Pinpoint the cell where the given text exists, returning its (X, Y) midpoint coordinate. 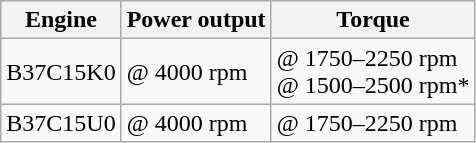
Engine (61, 20)
B37C15U0 (61, 123)
Power output (196, 20)
@ 1750–2250 rpm (373, 123)
@ 1750–2250 rpm @ 1500–2500 rpm* (373, 72)
B37C15K0 (61, 72)
Torque (373, 20)
